Provide the (X, Y) coordinate of the cell's center where the given text is located.  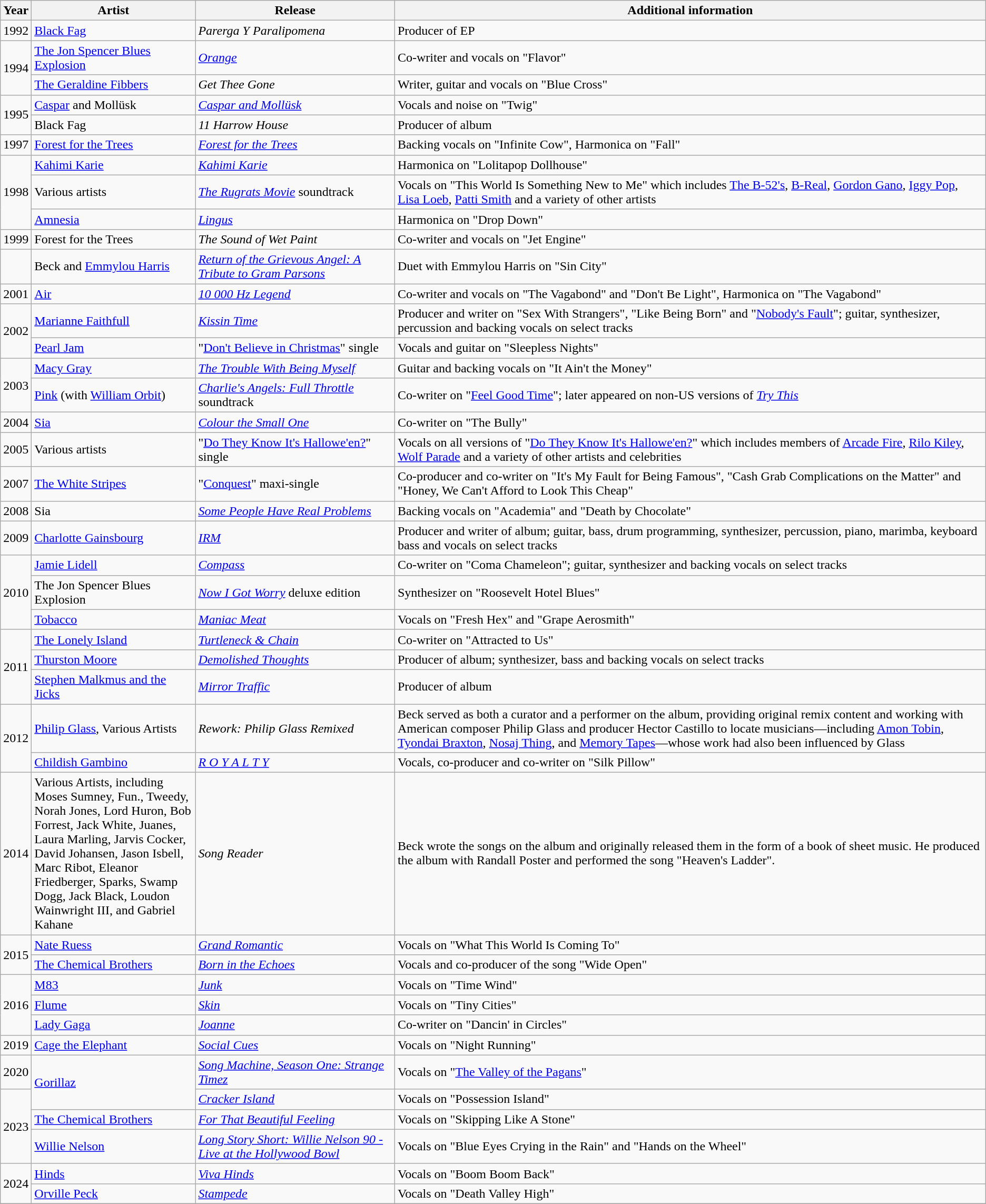
Vocals on "Possession Island" (690, 1099)
2014 (16, 854)
R O Y A L T Y (295, 763)
Tobacco (114, 619)
Jamie Lidell (114, 565)
Co-writer and vocals on "Flavor" (690, 58)
Pearl Jam (114, 348)
2003 (16, 386)
The Geraldine Fibbers (114, 85)
Artist (114, 11)
Cage the Elephant (114, 1045)
2023 (16, 1126)
Cracker Island (295, 1099)
"Don't Believe in Christmas" single (295, 348)
The Trouble With Being Myself (295, 368)
Co-writer on "Feel Good Time"; later appeared on non-US versions of Try This (690, 395)
Vocals on "Fresh Hex" and "Grape Aerosmith" (690, 619)
Orville Peck (114, 1193)
Air (114, 293)
Year (16, 11)
Writer, guitar and vocals on "Blue Cross" (690, 85)
The White Stripes (114, 483)
Kissin Time (295, 321)
1992 (16, 31)
Co-writer on "Dancin' in Circles" (690, 1025)
Some People Have Real Problems (295, 511)
2015 (16, 955)
1994 (16, 67)
Junk (295, 985)
11 Harrow House (295, 125)
Additional information (690, 11)
2001 (16, 293)
Producer and writer of album; guitar, bass, drum programming, synthesizer, percussion, piano, marimba, keyboard bass and vocals on select tracks (690, 538)
Lingus (295, 219)
2016 (16, 1005)
Amnesia (114, 219)
Vocals and noise on "Twig" (690, 105)
Maniac Meat (295, 619)
Co-writer on "Attracted to Us" (690, 639)
Co-writer on "Coma Chameleon"; guitar, synthesizer and backing vocals on select tracks (690, 565)
2019 (16, 1045)
1995 (16, 115)
2024 (16, 1183)
Rework: Philip Glass Remixed (295, 728)
2008 (16, 511)
2020 (16, 1072)
Co-writer and vocals on "Jet Engine" (690, 239)
Backing vocals on "Academia" and "Death by Chocolate" (690, 511)
Backing vocals on "Infinite Cow", Harmonica on "Fall" (690, 145)
Parerga Y Paralipomena (295, 31)
Charlie's Angels: Full Throttle soundtrack (295, 395)
Stephen Malkmus and the Jicks (114, 687)
Joanne (295, 1025)
2010 (16, 592)
2011 (16, 667)
Lady Gaga (114, 1025)
10 000 Hz Legend (295, 293)
2002 (16, 331)
M83 (114, 985)
Vocals on "Death Valley High" (690, 1193)
Vocals on "Blue Eyes Crying in the Rain" and "Hands on the Wheel" (690, 1146)
Producer of EP (690, 31)
Harmonica on "Lolitapop Dollhouse" (690, 165)
Synthesizer on "Roosevelt Hotel Blues" (690, 592)
1998 (16, 192)
IRM (295, 538)
Co-writer on "The Bully" (690, 422)
Grand Romantic (295, 945)
Now I Got Worry deluxe edition (295, 592)
Vocals on "Time Wind" (690, 985)
Duet with Emmylou Harris on "Sin City" (690, 267)
Demolished Thoughts (295, 659)
Stampede (295, 1193)
Producer of album; synthesizer, bass and backing vocals on select tracks (690, 659)
The Lonely Island (114, 639)
1999 (16, 239)
Gorillaz (114, 1082)
2007 (16, 483)
Get Thee Gone (295, 85)
For That Beautiful Feeling (295, 1119)
Hinds (114, 1173)
Orange (295, 58)
Vocals and guitar on "Sleepless Nights" (690, 348)
Willie Nelson (114, 1146)
Vocals on "The Valley of the Pagans" (690, 1072)
Colour the Small One (295, 422)
Song Machine, Season One: Strange Timez (295, 1072)
The Rugrats Movie soundtrack (295, 192)
Return of the Grievous Angel: A Tribute to Gram Parsons (295, 267)
Social Cues (295, 1045)
Guitar and backing vocals on "It Ain't the Money" (690, 368)
Childish Gambino (114, 763)
Long Story Short: Willie Nelson 90 - Live at the Hollywood Bowl (295, 1146)
Vocals on "Tiny Cities" (690, 1005)
The Sound of Wet Paint (295, 239)
Co-writer and vocals on "The Vagabond" and "Don't Be Light", Harmonica on "The Vagabond" (690, 293)
Vocals on "Night Running" (690, 1045)
Born in the Echoes (295, 965)
Vocals on "Skipping Like A Stone" (690, 1119)
Mirror Traffic (295, 687)
Nate Ruess (114, 945)
Release (295, 11)
Viva Hinds (295, 1173)
Vocals on "What This World Is Coming To" (690, 945)
Charlotte Gainsbourg (114, 538)
2004 (16, 422)
Skin (295, 1005)
Flume (114, 1005)
"Conquest" maxi-single (295, 483)
1997 (16, 145)
Harmonica on "Drop Down" (690, 219)
2009 (16, 538)
Macy Gray (114, 368)
Vocals, co-producer and co-writer on "Silk Pillow" (690, 763)
Vocals and co-producer of the song "Wide Open" (690, 965)
"Do They Know It's Hallowe'en?" single (295, 450)
Marianne Faithfull (114, 321)
Thurston Moore (114, 659)
Compass (295, 565)
2005 (16, 450)
Vocals on "Boom Boom Back" (690, 1173)
Song Reader (295, 854)
Beck and Emmylou Harris (114, 267)
2012 (16, 738)
Pink (with William Orbit) (114, 395)
Turtleneck & Chain (295, 639)
Philip Glass, Various Artists (114, 728)
